Extract the (x, y) coordinate from the center of the cell holding the provided text.  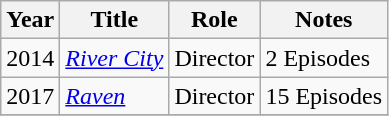
Notes (324, 20)
River City (114, 58)
2017 (30, 96)
Raven (114, 96)
2014 (30, 58)
Role (214, 20)
Year (30, 20)
15 Episodes (324, 96)
Title (114, 20)
2 Episodes (324, 58)
